Extract the (X, Y) coordinate from the center of the cell holding the provided text.  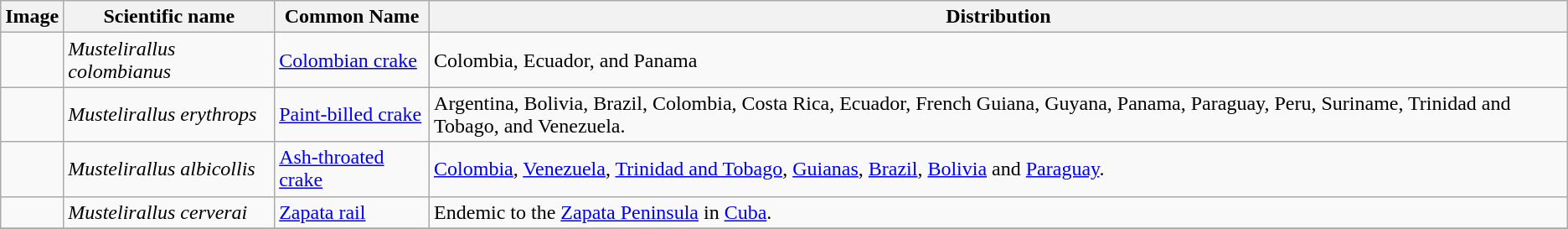
Zapata rail (352, 212)
Endemic to the Zapata Peninsula in Cuba. (998, 212)
Mustelirallus albicollis (169, 169)
Paint-billed crake (352, 114)
Colombia, Ecuador, and Panama (998, 60)
Mustelirallus colombianus (169, 60)
Distribution (998, 17)
Scientific name (169, 17)
Image (32, 17)
Common Name (352, 17)
Ash-throated crake (352, 169)
Mustelirallus erythrops (169, 114)
Mustelirallus cerverai (169, 212)
Colombia, Venezuela, Trinidad and Tobago, Guianas, Brazil, Bolivia and Paraguay. (998, 169)
Colombian crake (352, 60)
